Return (X, Y) of the center of cell containing provided text 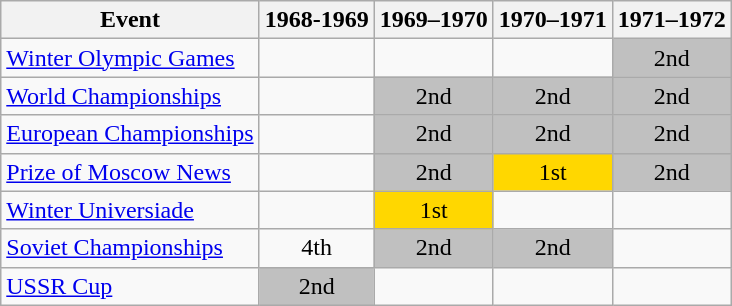
USSR Cup (130, 286)
1971–1972 (672, 20)
1970–1971 (552, 20)
1969–1970 (434, 20)
European Championships (130, 134)
Winter Universiade (130, 210)
Event (130, 20)
1968-1969 (316, 20)
Prize of Moscow News (130, 172)
4th (316, 248)
Soviet Championships (130, 248)
World Championships (130, 96)
Winter Olympic Games (130, 58)
